Return (x, y) of the center of cell containing provided text 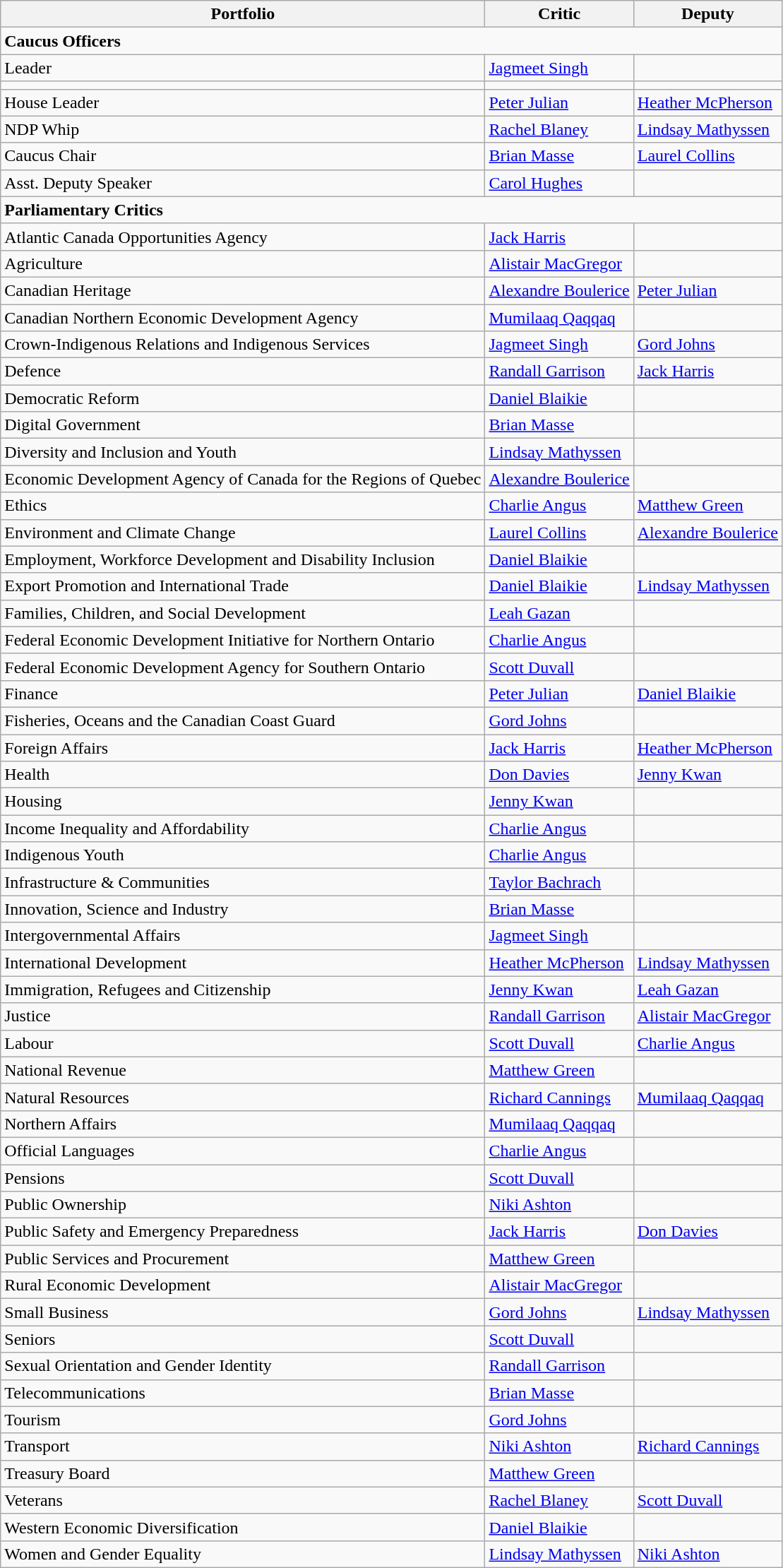
Sexual Orientation and Gender Identity (243, 1366)
Tourism (243, 1420)
Western Economic Diversification (243, 1527)
Federal Economic Development Agency for Southern Ontario (243, 667)
Employment, Workforce Development and Disability Inclusion (243, 559)
Critic (559, 14)
Taylor Bachrach (559, 882)
Leader (243, 68)
Public Safety and Emergency Preparedness (243, 1232)
Transport (243, 1447)
Caucus Officers (391, 41)
Portfolio (243, 14)
Deputy (707, 14)
Defence (243, 372)
Parliamentary Critics (391, 210)
Northern Affairs (243, 1124)
Canadian Heritage (243, 290)
Official Languages (243, 1151)
House Leader (243, 102)
Telecommunications (243, 1393)
Democratic Reform (243, 398)
Public Ownership (243, 1205)
Infrastructure & Communities (243, 882)
Veterans (243, 1500)
Fisheries, Oceans and the Canadian Coast Guard (243, 720)
Digital Government (243, 425)
Rural Economic Development (243, 1285)
Seniors (243, 1339)
Families, Children, and Social Development (243, 613)
Asst. Deputy Speaker (243, 183)
Income Inequality and Affordability (243, 828)
Public Services and Procurement (243, 1259)
Export Promotion and International Trade (243, 586)
Natural Resources (243, 1097)
Ethics (243, 506)
Housing (243, 802)
Diversity and Inclusion and Youth (243, 452)
Indigenous Youth (243, 855)
Labour (243, 1043)
Pensions (243, 1177)
National Revenue (243, 1070)
Innovation, Science and Industry (243, 909)
Economic Development Agency of Canada for the Regions of Quebec (243, 479)
Intergovernmental Affairs (243, 936)
International Development (243, 963)
Finance (243, 694)
Health (243, 775)
Crown-Indigenous Relations and Indigenous Services (243, 345)
Foreign Affairs (243, 748)
Treasury Board (243, 1473)
Immigration, Refugees and Citizenship (243, 990)
Small Business (243, 1312)
Environment and Climate Change (243, 533)
Atlantic Canada Opportunities Agency (243, 237)
Justice (243, 1016)
Carol Hughes (559, 183)
Agriculture (243, 263)
Women and Gender Equality (243, 1554)
Caucus Chair (243, 156)
Federal Economic Development Initiative for Northern Ontario (243, 640)
Canadian Northern Economic Development Agency (243, 317)
NDP Whip (243, 129)
